For the text-containing cell, return its midpoint in [X, Y] coordinate format. 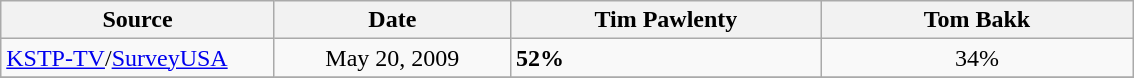
Date [392, 20]
Tom Bakk [976, 20]
Source [138, 20]
Tim Pawlenty [666, 20]
52% [666, 58]
May 20, 2009 [392, 58]
KSTP-TV/SurveyUSA [138, 58]
34% [976, 58]
